Search for the cell housing the specified text and yield its [x, y] center coordinate. 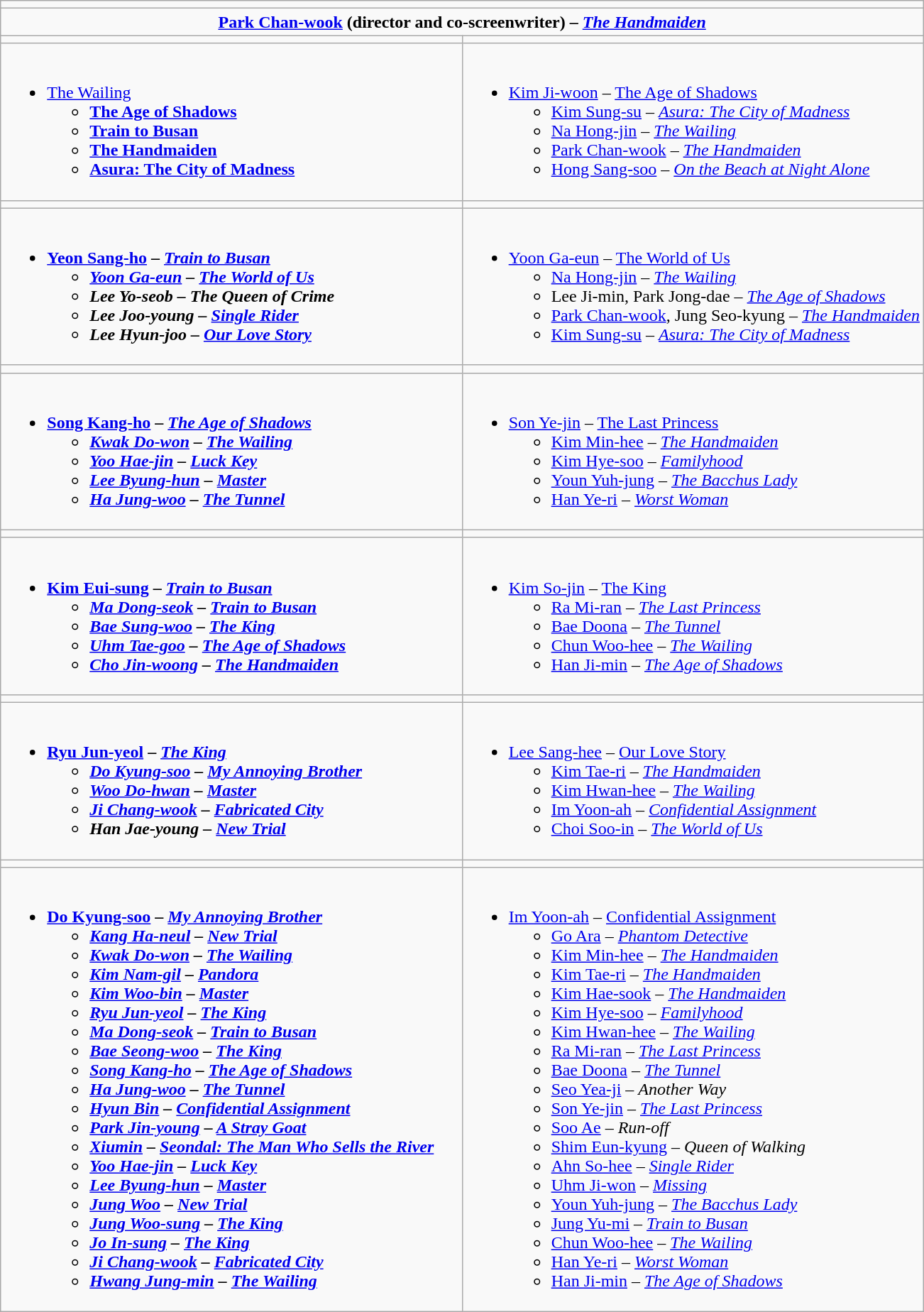
Park Chan-wook (director and co-screenwriter) – The Handmaiden [463, 22]
Kim Eui-sung – Train to BusanMa Dong-seok – Train to BusanBae Sung-woo – The KingUhm Tae-goo – The Age of ShadowsCho Jin-woong – The Handmaiden [231, 616]
Yeon Sang-ho – Train to BusanYoon Ga-eun – The World of UsLee Yo-seob – The Queen of CrimeLee Joo-young – Single RiderLee Hyun-joo – Our Love Story [231, 287]
Song Kang-ho – The Age of ShadowsKwak Do-won – The WailingYoo Hae-jin – Luck KeyLee Byung-hun – MasterHa Jung-woo – The Tunnel [231, 452]
The WailingThe Age of ShadowsTrain to BusanThe HandmaidenAsura: The City of Madness [231, 122]
Son Ye-jin – The Last PrincessKim Min-hee – The HandmaidenKim Hye-soo – FamilyhoodYoun Yuh-jung – The Bacchus LadyHan Ye-ri – Worst Woman [693, 452]
Ryu Jun-yeol – The KingDo Kyung-soo – My Annoying BrotherWoo Do-hwan – MasterJi Chang-wook – Fabricated CityHan Jae-young – New Trial [231, 781]
Kim So-jin – The KingRa Mi-ran – The Last PrincessBae Doona – The TunnelChun Woo-hee – The WailingHan Ji-min – The Age of Shadows [693, 616]
Lee Sang-hee – Our Love StoryKim Tae-ri – The HandmaidenKim Hwan-hee – The WailingIm Yoon-ah – Confidential AssignmentChoi Soo-in – The World of Us [693, 781]
